Provide the (x, y) coordinate of the cell's center where the given text is located.  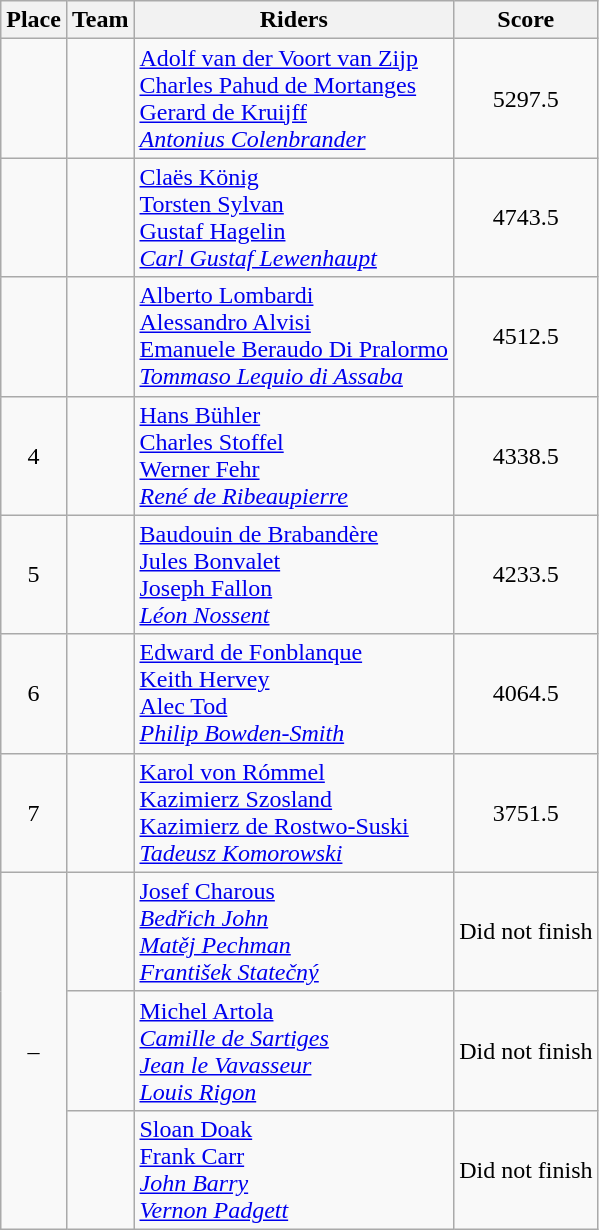
Edward de Fonblanque Keith Hervey Alec Tod Philip Bowden-Smith (294, 694)
Place (34, 20)
– (34, 1050)
Sloan Doak Frank Carr John Barry Vernon Padgett (294, 1170)
Team (100, 20)
Josef Charous Bedřich John Matěj Pechman František Statečný (294, 932)
4743.5 (526, 218)
Karol von Rómmel Kazimierz Szosland Kazimierz de Rostwo-Suski Tadeusz Komorowski (294, 812)
Hans Bühler Charles Stoffel Werner Fehr René de Ribeaupierre (294, 456)
Michel Artola Camille de Sartiges Jean le Vavasseur Louis Rigon (294, 1050)
Claës König Torsten Sylvan Gustaf Hagelin Carl Gustaf Lewenhaupt (294, 218)
4064.5 (526, 694)
Alberto Lombardi Alessandro Alvisi Emanuele Beraudo Di Pralormo Tommaso Lequio di Assaba (294, 336)
7 (34, 812)
Baudouin de Brabandère Jules Bonvalet Joseph Fallon Léon Nossent (294, 574)
Score (526, 20)
6 (34, 694)
3751.5 (526, 812)
5297.5 (526, 98)
5 (34, 574)
Riders (294, 20)
4512.5 (526, 336)
4 (34, 456)
4338.5 (526, 456)
4233.5 (526, 574)
Adolf van der Voort van Zijp Charles Pahud de Mortanges Gerard de Kruijff Antonius Colenbrander (294, 98)
